Locate the cell with the specified text and output its [x, y] center coordinate. 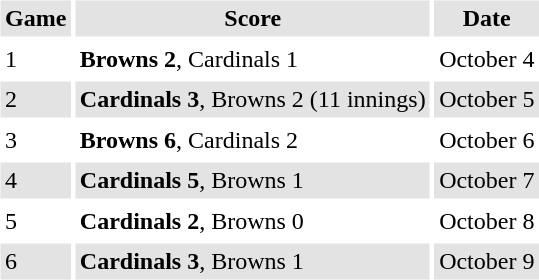
Cardinals 3, Browns 1 [252, 262]
Browns 2, Cardinals 1 [252, 59]
Cardinals 2, Browns 0 [252, 221]
October 5 [487, 100]
6 [35, 262]
1 [35, 59]
Game [35, 18]
October 7 [487, 180]
5 [35, 221]
Date [487, 18]
Browns 6, Cardinals 2 [252, 140]
Cardinals 5, Browns 1 [252, 180]
2 [35, 100]
Cardinals 3, Browns 2 (11 innings) [252, 100]
October 4 [487, 59]
October 8 [487, 221]
October 9 [487, 262]
4 [35, 180]
3 [35, 140]
October 6 [487, 140]
Score [252, 18]
